Output the (x, y) coordinate of the center of the cell containing the given text.  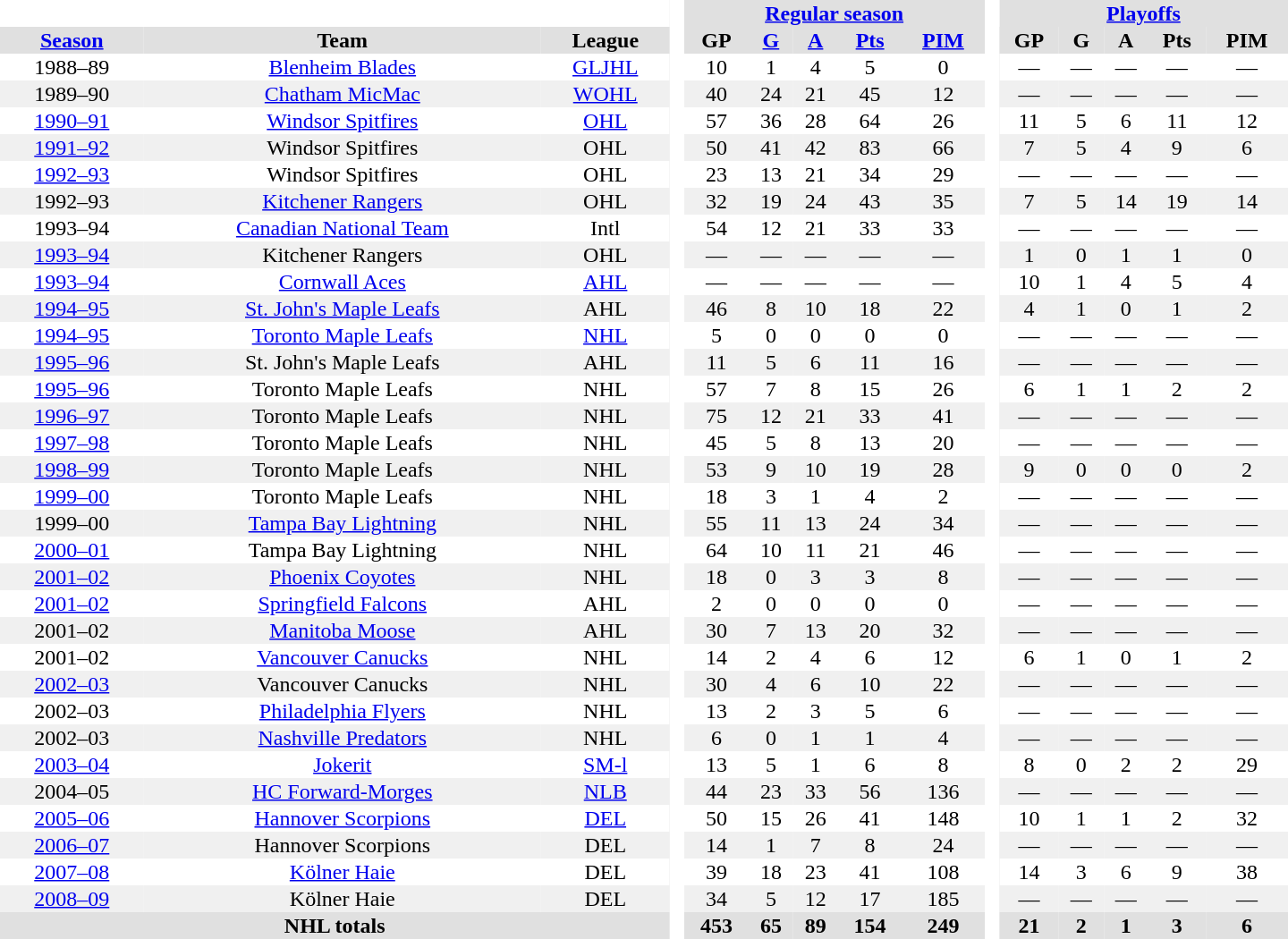
Canadian National Team (343, 228)
148 (944, 818)
55 (716, 523)
2000–01 (72, 550)
66 (944, 148)
39 (716, 872)
Intl (605, 228)
249 (944, 926)
1988–89 (72, 67)
Team (343, 40)
Blenheim Blades (343, 67)
Jokerit (343, 765)
17 (870, 899)
83 (870, 148)
Phoenix Coyotes (343, 577)
54 (716, 228)
2003–04 (72, 765)
1991–92 (72, 148)
GLJHL (605, 67)
WOHL (605, 94)
2004–05 (72, 791)
HC Forward-Morges (343, 791)
2005–06 (72, 818)
53 (716, 469)
Philadelphia Flyers (343, 711)
Manitoba Moose (343, 630)
89 (816, 926)
League (605, 40)
36 (771, 121)
Springfield Falcons (343, 604)
75 (716, 416)
154 (870, 926)
453 (716, 926)
1996–97 (72, 416)
2008–09 (72, 899)
38 (1247, 872)
65 (771, 926)
1990–91 (72, 121)
1998–99 (72, 469)
Nashville Predators (343, 738)
SM-l (605, 765)
43 (870, 201)
NHL totals (335, 926)
16 (944, 362)
108 (944, 872)
Regular season (834, 13)
NLB (605, 791)
40 (716, 94)
44 (716, 791)
Cornwall Aces (343, 282)
1989–90 (72, 94)
185 (944, 899)
Chatham MicMac (343, 94)
2006–07 (72, 845)
Season (72, 40)
42 (816, 148)
Playoffs (1143, 13)
56 (870, 791)
2007–08 (72, 872)
136 (944, 791)
1997–98 (72, 443)
35 (944, 201)
